Return the (X, Y) coordinate for the center point of the cell that contains the specified text.  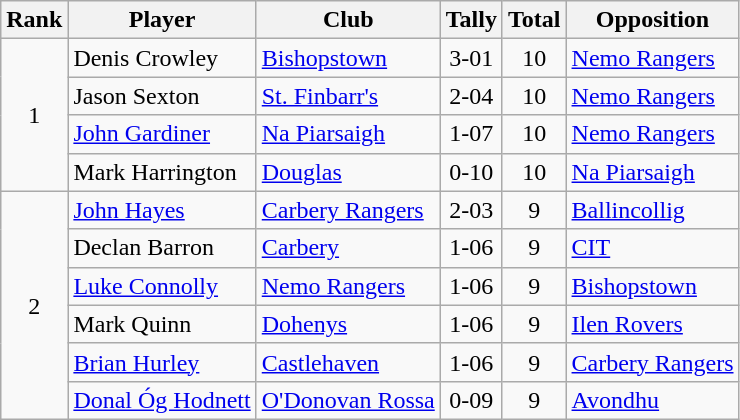
Denis Crowley (162, 58)
O'Donovan Rossa (348, 400)
Jason Sexton (162, 96)
Ballincollig (652, 210)
1 (34, 115)
Castlehaven (348, 362)
3-01 (471, 58)
Opposition (652, 20)
Mark Harrington (162, 172)
0-09 (471, 400)
0-10 (471, 172)
Brian Hurley (162, 362)
Donal Óg Hodnett (162, 400)
Avondhu (652, 400)
CIT (652, 248)
Luke Connolly (162, 286)
St. Finbarr's (348, 96)
2-03 (471, 210)
Ilen Rovers (652, 324)
2-04 (471, 96)
2 (34, 305)
Declan Barron (162, 248)
Tally (471, 20)
Total (534, 20)
John Gardiner (162, 134)
Carbery (348, 248)
1-07 (471, 134)
Rank (34, 20)
John Hayes (162, 210)
Dohenys (348, 324)
Douglas (348, 172)
Player (162, 20)
Club (348, 20)
Mark Quinn (162, 324)
